From the cell containing the given text, extract its center point as [x, y] coordinate. 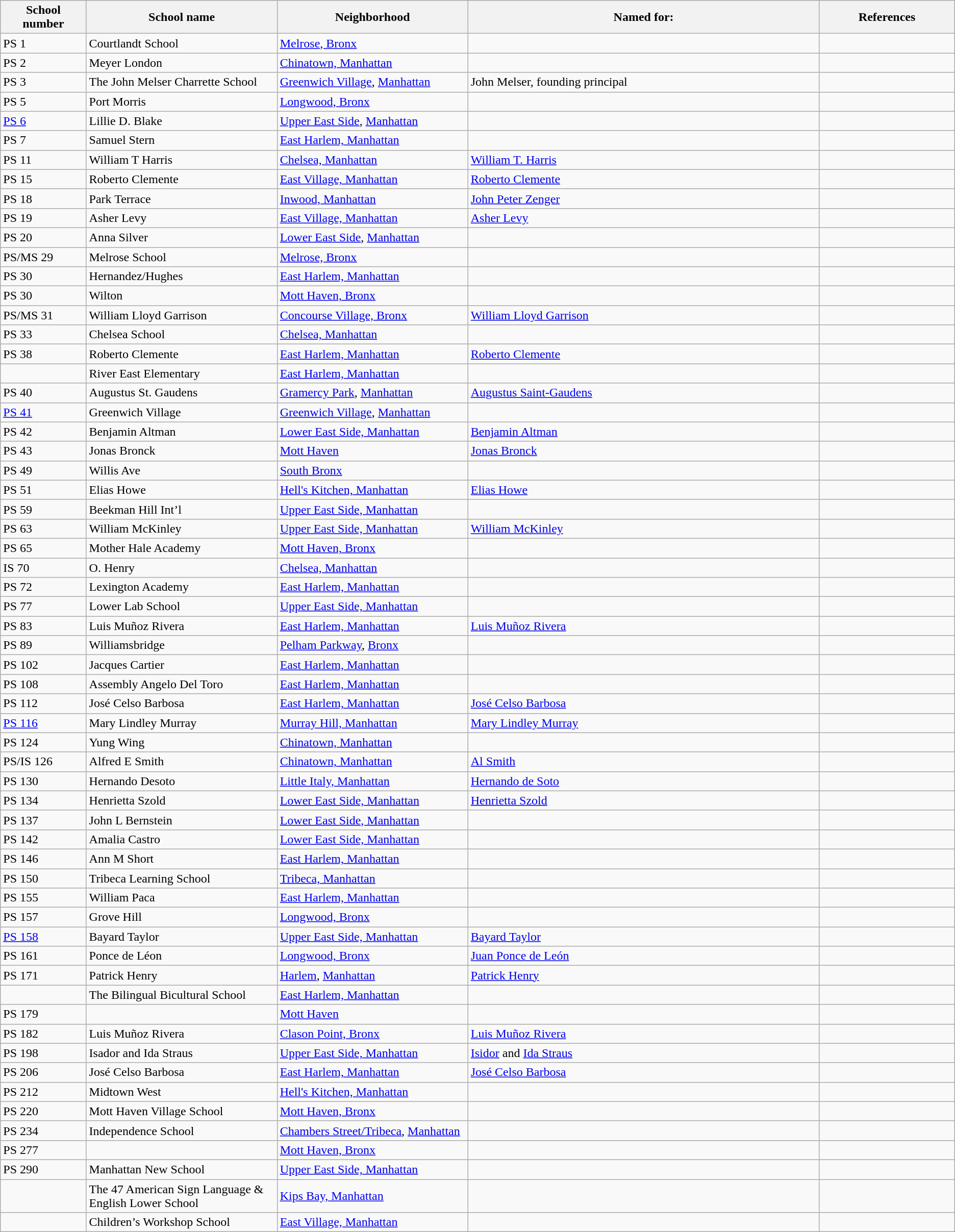
PS 20 [43, 237]
PS 171 [43, 975]
Chelsea School [182, 335]
Wilton [182, 296]
PS 134 [43, 800]
PS 220 [43, 1111]
Park Terrace [182, 198]
Mott Haven Village School [182, 1111]
Gramercy Park, Manhattan [372, 393]
Children’s Workshop School [182, 1222]
Meyer London [182, 63]
PS 5 [43, 102]
PS 15 [43, 179]
PS 1 [43, 43]
River East Elementary [182, 373]
PS 124 [43, 742]
Isidor and Ida Straus [644, 1053]
Isador and Ida Straus [182, 1053]
Anna Silver [182, 237]
PS 59 [43, 509]
Augustus St. Gaudens [182, 393]
Murray Hill, Manhattan [372, 723]
PS 277 [43, 1150]
PS 42 [43, 432]
Harlem, Manhattan [372, 975]
PS 3 [43, 82]
John Peter Zenger [644, 198]
PS 161 [43, 956]
PS 290 [43, 1169]
The Bilingual Bicultural School [182, 995]
Inwood, Manhattan [372, 198]
PS 18 [43, 198]
IS 70 [43, 568]
Port Morris [182, 102]
PS 137 [43, 820]
PS 150 [43, 878]
PS 102 [43, 665]
PS 234 [43, 1130]
PS 49 [43, 470]
PS 7 [43, 140]
PS 77 [43, 607]
Lexington Academy [182, 587]
PS 158 [43, 937]
PS 33 [43, 335]
Alfred E Smith [182, 762]
PS/IS 126 [43, 762]
Courtlandt School [182, 43]
Clason Point, Bronx [372, 1034]
Midtown West [182, 1092]
Lillie D. Blake [182, 121]
Beekman Hill Int’l [182, 509]
Yung Wing [182, 742]
Hernando Desoto [182, 781]
References [887, 17]
PS 63 [43, 529]
PS 89 [43, 645]
PS 43 [43, 451]
Ponce de Léon [182, 956]
PS 179 [43, 1014]
PS 83 [43, 626]
PS 6 [43, 121]
PS 157 [43, 917]
Al Smith [644, 762]
PS 212 [43, 1092]
Tribeca, Manhattan [372, 878]
PS 41 [43, 412]
Little Italy, Manhattan [372, 781]
Concourse Village, Bronx [372, 315]
Melrose School [182, 257]
PS 19 [43, 218]
Lower Lab School [182, 607]
PS 182 [43, 1034]
Kips Bay, Manhattan [372, 1196]
Amalia Castro [182, 839]
PS 146 [43, 859]
PS 108 [43, 684]
PS 206 [43, 1072]
Schoolnumber [43, 17]
William T. Harris [644, 160]
PS 38 [43, 354]
PS 40 [43, 393]
Independence School [182, 1130]
PS 198 [43, 1053]
Juan Ponce de León [644, 956]
Chambers Street/Tribeca, Manhattan [372, 1130]
Grove Hill [182, 917]
Hernando de Soto [644, 781]
PS 51 [43, 490]
Ann M Short [182, 859]
Neighborhood [372, 17]
Pelham Parkway, Bronx [372, 645]
PS 142 [43, 839]
PS 72 [43, 587]
PS 11 [43, 160]
Greenwich Village [182, 412]
John Melser, founding principal [644, 82]
O. Henry [182, 568]
PS 116 [43, 723]
William Paca [182, 898]
Williamsbridge [182, 645]
The 47 American Sign Language & English Lower School [182, 1196]
PS 65 [43, 548]
Tribeca Learning School [182, 878]
Augustus Saint-Gaudens [644, 393]
Willis Ave [182, 470]
Manhattan New School [182, 1169]
PS/MS 31 [43, 315]
PS 112 [43, 703]
School name [182, 17]
South Bronx [372, 470]
William T Harris [182, 160]
PS 155 [43, 898]
The John Melser Charrette School [182, 82]
PS/MS 29 [43, 257]
PS 2 [43, 63]
Mother Hale Academy [182, 548]
PS 130 [43, 781]
Samuel Stern [182, 140]
Hernandez/Hughes [182, 276]
Jacques Cartier [182, 665]
Assembly Angelo Del Toro [182, 684]
John L Bernstein [182, 820]
Named for: [644, 17]
